Pinpoint the cell where the given text exists, returning its (x, y) midpoint coordinate. 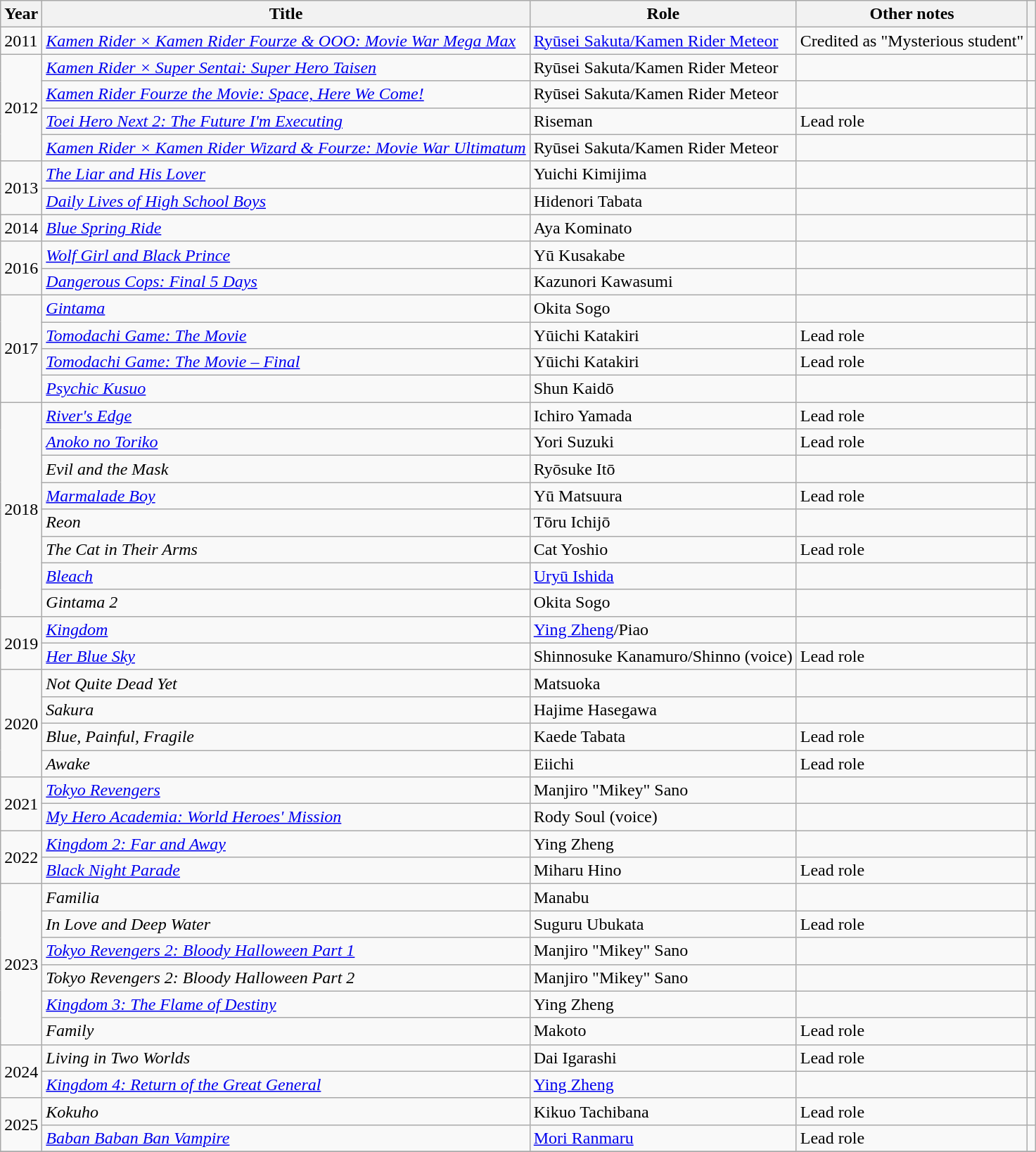
Blue, Painful, Fragile (286, 736)
Blue Spring Ride (286, 228)
Kokuho (286, 1111)
2013 (21, 188)
Kingdom 3: The Flame of Destiny (286, 1004)
Baban Baban Ban Vampire (286, 1138)
Living in Two Worlds (286, 1058)
Evil and the Mask (286, 469)
Riseman (663, 121)
Tomodachi Game: The Movie – Final (286, 362)
Ryōsuke Itō (663, 469)
Aya Kominato (663, 228)
Ichiro Yamada (663, 416)
Kazunori Kawasumi (663, 281)
Kingdom (286, 629)
Cat Yoshio (663, 549)
Yū Kusakabe (663, 255)
Miharu Hino (663, 871)
Anoko no Toriko (286, 442)
Makoto (663, 1031)
2024 (21, 1071)
2019 (21, 643)
Toei Hero Next 2: The Future I'm Executing (286, 121)
Psychic Kusuo (286, 389)
Tokyo Revengers 2: Bloody Halloween Part 1 (286, 951)
Eiichi (663, 763)
Bleach (286, 576)
Shinnosuke Kanamuro/Shinno (voice) (663, 656)
Gintama 2 (286, 603)
River's Edge (286, 416)
Sakura (286, 710)
Awake (286, 763)
Shun Kaidō (663, 389)
Credited as "Mysterious student" (912, 41)
Dangerous Cops: Final 5 Days (286, 281)
My Hero Academia: World Heroes' Mission (286, 817)
Rody Soul (voice) (663, 817)
Gintama (286, 308)
Familia (286, 897)
Ying Zheng/Piao (663, 629)
2023 (21, 964)
Reon (286, 523)
Manabu (663, 897)
Daily Lives of High School Boys (286, 201)
Kamen Rider × Kamen Rider Wizard & Fourze: Movie War Ultimatum (286, 148)
Suguru Ubukata (663, 924)
Kikuo Tachibana (663, 1111)
Kamen Rider × Kamen Rider Fourze & OOO: Movie War Mega Max (286, 41)
2020 (21, 723)
2014 (21, 228)
Year (21, 14)
In Love and Deep Water (286, 924)
Family (286, 1031)
Yori Suzuki (663, 442)
Matsuoka (663, 683)
Yuichi Kimijima (663, 174)
Yū Matsuura (663, 496)
Dai Igarashi (663, 1058)
Other notes (912, 14)
Role (663, 14)
2011 (21, 41)
2022 (21, 857)
Marmalade Boy (286, 496)
Tokyo Revengers (286, 791)
Kingdom 4: Return of the Great General (286, 1084)
2021 (21, 804)
Black Night Parade (286, 871)
Not Quite Dead Yet (286, 683)
2017 (21, 348)
2018 (21, 509)
Kaede Tabata (663, 736)
Tomodachi Game: The Movie (286, 335)
Kingdom 2: Far and Away (286, 844)
Mori Ranmaru (663, 1138)
Tōru Ichijō (663, 523)
Tokyo Revengers 2: Bloody Halloween Part 2 (286, 978)
Kamen Rider Fourze the Movie: Space, Here We Come! (286, 94)
2016 (21, 268)
Kamen Rider × Super Sentai: Super Hero Taisen (286, 68)
2025 (21, 1125)
Hidenori Tabata (663, 201)
2012 (21, 108)
Title (286, 14)
Hajime Hasegawa (663, 710)
The Liar and His Lover (286, 174)
Wolf Girl and Black Prince (286, 255)
Her Blue Sky (286, 656)
The Cat in Their Arms (286, 549)
Uryū Ishida (663, 576)
